Output the [X, Y] coordinate of the center of the cell containing the given text.  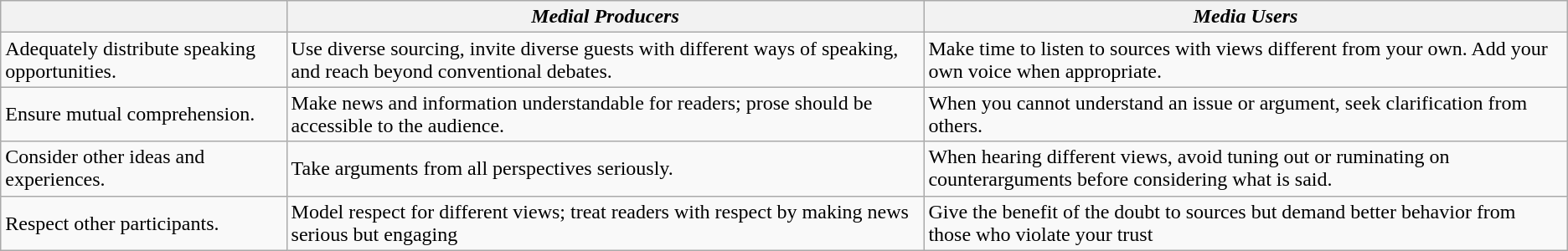
Adequately distribute speaking opportunities. [144, 60]
Media Users [1246, 17]
Respect other participants. [144, 223]
When hearing different views, avoid tuning out or ruminating on counterarguments before considering what is said. [1246, 169]
Ensure mutual comprehension. [144, 114]
Model respect for different views; treat readers with respect by making news serious but engaging [605, 223]
Make news and information understandable for readers; prose should be accessible to the audience. [605, 114]
Medial Producers [605, 17]
Make time to listen to sources with views different from your own. Add your own voice when appropriate. [1246, 60]
Consider other ideas and experiences. [144, 169]
When you cannot understand an issue or argument, seek clarification from others. [1246, 114]
Use diverse sourcing, invite diverse guests with different ways of speaking, and reach beyond conventional debates. [605, 60]
Give the benefit of the doubt to sources but demand better behavior from those who violate your trust [1246, 223]
Take arguments from all perspectives seriously. [605, 169]
